Determine the (x, y) coordinate at the center of the cell enclosing the given text.  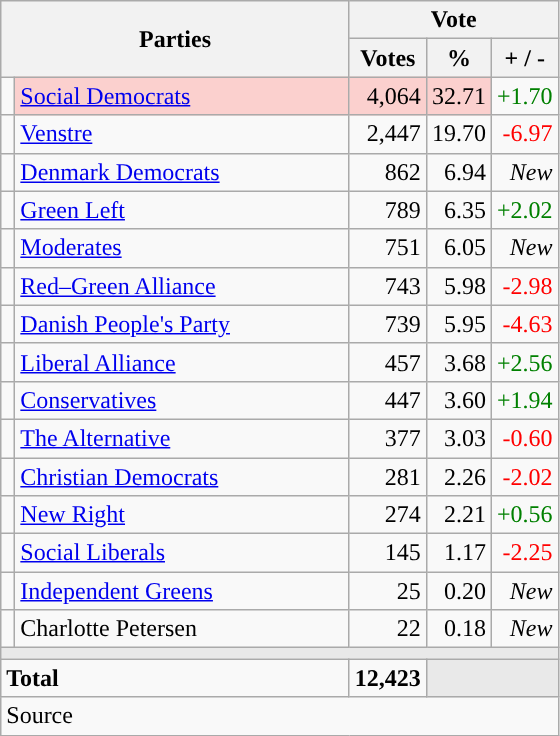
Source (280, 716)
457 (388, 362)
12,423 (388, 678)
Social Liberals (182, 553)
25 (388, 591)
751 (388, 248)
Vote (454, 20)
Conservatives (182, 400)
5.98 (458, 286)
+1.94 (524, 400)
274 (388, 515)
1.17 (458, 553)
19.70 (458, 134)
New Right (182, 515)
6.05 (458, 248)
Denmark Democrats (182, 172)
739 (388, 324)
743 (388, 286)
Christian Democrats (182, 477)
Parties (176, 39)
6.35 (458, 210)
-0.60 (524, 438)
Venstre (182, 134)
Charlotte Petersen (182, 629)
377 (388, 438)
The Alternative (182, 438)
3.60 (458, 400)
Liberal Alliance (182, 362)
6.94 (458, 172)
Votes (388, 58)
-4.63 (524, 324)
+ / - (524, 58)
+2.02 (524, 210)
Danish People's Party (182, 324)
0.18 (458, 629)
145 (388, 553)
4,064 (388, 96)
789 (388, 210)
-2.02 (524, 477)
+1.70 (524, 96)
-6.97 (524, 134)
281 (388, 477)
2.21 (458, 515)
Independent Greens (182, 591)
Social Democrats (182, 96)
+2.56 (524, 362)
0.20 (458, 591)
3.68 (458, 362)
Green Left (182, 210)
Total (176, 678)
862 (388, 172)
5.95 (458, 324)
2,447 (388, 134)
22 (388, 629)
+0.56 (524, 515)
-2.25 (524, 553)
Moderates (182, 248)
32.71 (458, 96)
Red–Green Alliance (182, 286)
3.03 (458, 438)
-2.98 (524, 286)
2.26 (458, 477)
% (458, 58)
447 (388, 400)
